From the cell containing the given text, extract its center point as (x, y) coordinate. 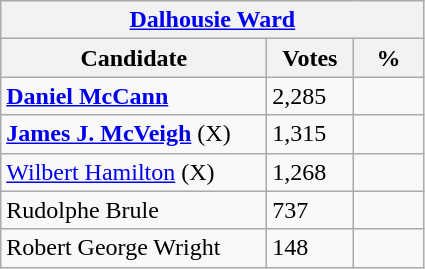
Votes (310, 58)
Daniel McCann (134, 96)
1,315 (310, 134)
James J. McVeigh (X) (134, 134)
Wilbert Hamilton (X) (134, 172)
Rudolphe Brule (134, 210)
% (388, 58)
2,285 (310, 96)
148 (310, 248)
Candidate (134, 58)
737 (310, 210)
Robert George Wright (134, 248)
1,268 (310, 172)
Dalhousie Ward (212, 20)
